Provide the [X, Y] coordinate of the cell's center where the given text is located.  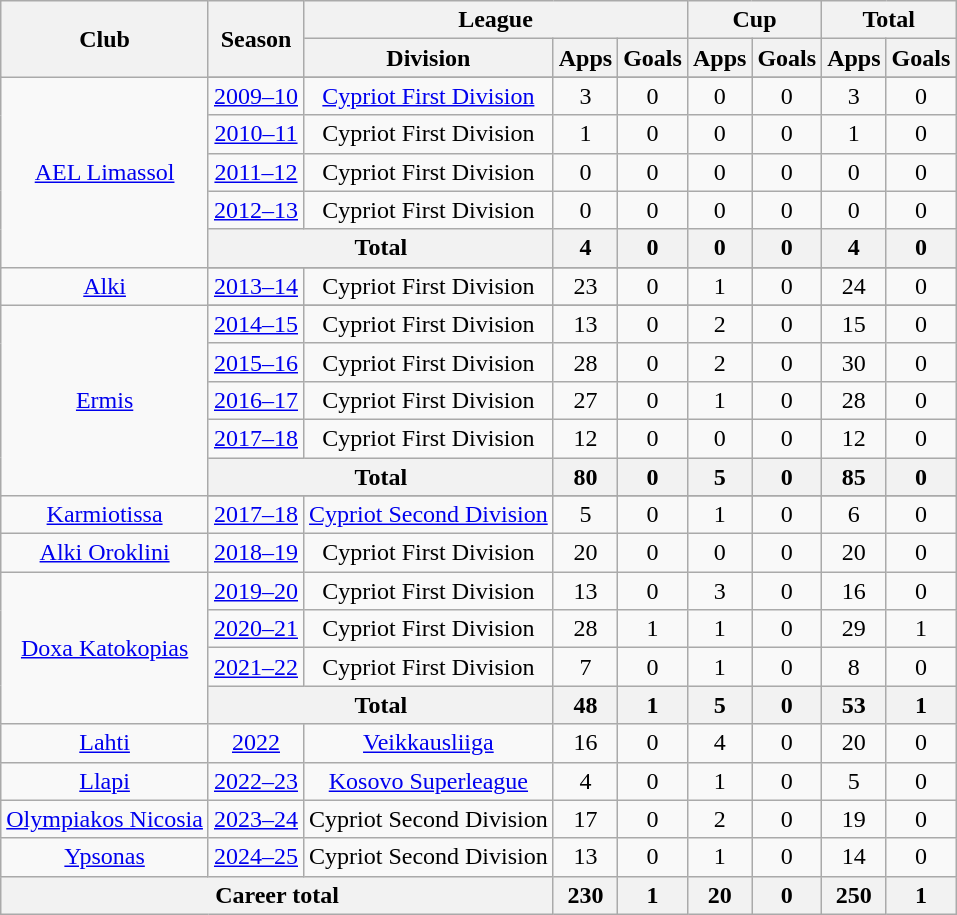
Ermis [105, 400]
2022–23 [256, 781]
Olympiakos Nicosia [105, 819]
250 [854, 895]
Kosovo Superleague [429, 781]
Alki [105, 286]
Cup [754, 20]
Ypsonas [105, 857]
2023–24 [256, 819]
80 [585, 477]
Career total [277, 895]
Division [429, 58]
24 [854, 286]
29 [854, 629]
85 [854, 477]
8 [854, 667]
2021–22 [256, 667]
Karmiotissa [105, 515]
2020–21 [256, 629]
2010–11 [256, 134]
27 [585, 400]
17 [585, 819]
19 [854, 819]
Doxa Katokopias [105, 648]
2019–20 [256, 591]
2009–10 [256, 96]
2015–16 [256, 362]
14 [854, 857]
Club [105, 39]
15 [854, 324]
AEL Limassol [105, 172]
Alki Oroklini [105, 553]
2012–13 [256, 210]
2011–12 [256, 172]
League [496, 20]
2022 [256, 743]
Lahti [105, 743]
23 [585, 286]
53 [854, 705]
2018–19 [256, 553]
Llapi [105, 781]
230 [585, 895]
2014–15 [256, 324]
2013–14 [256, 286]
6 [854, 515]
7 [585, 667]
2024–25 [256, 857]
48 [585, 705]
Season [256, 39]
2016–17 [256, 400]
30 [854, 362]
Veikkausliiga [429, 743]
